Locate the cell with the specified text and output its [X, Y] center coordinate. 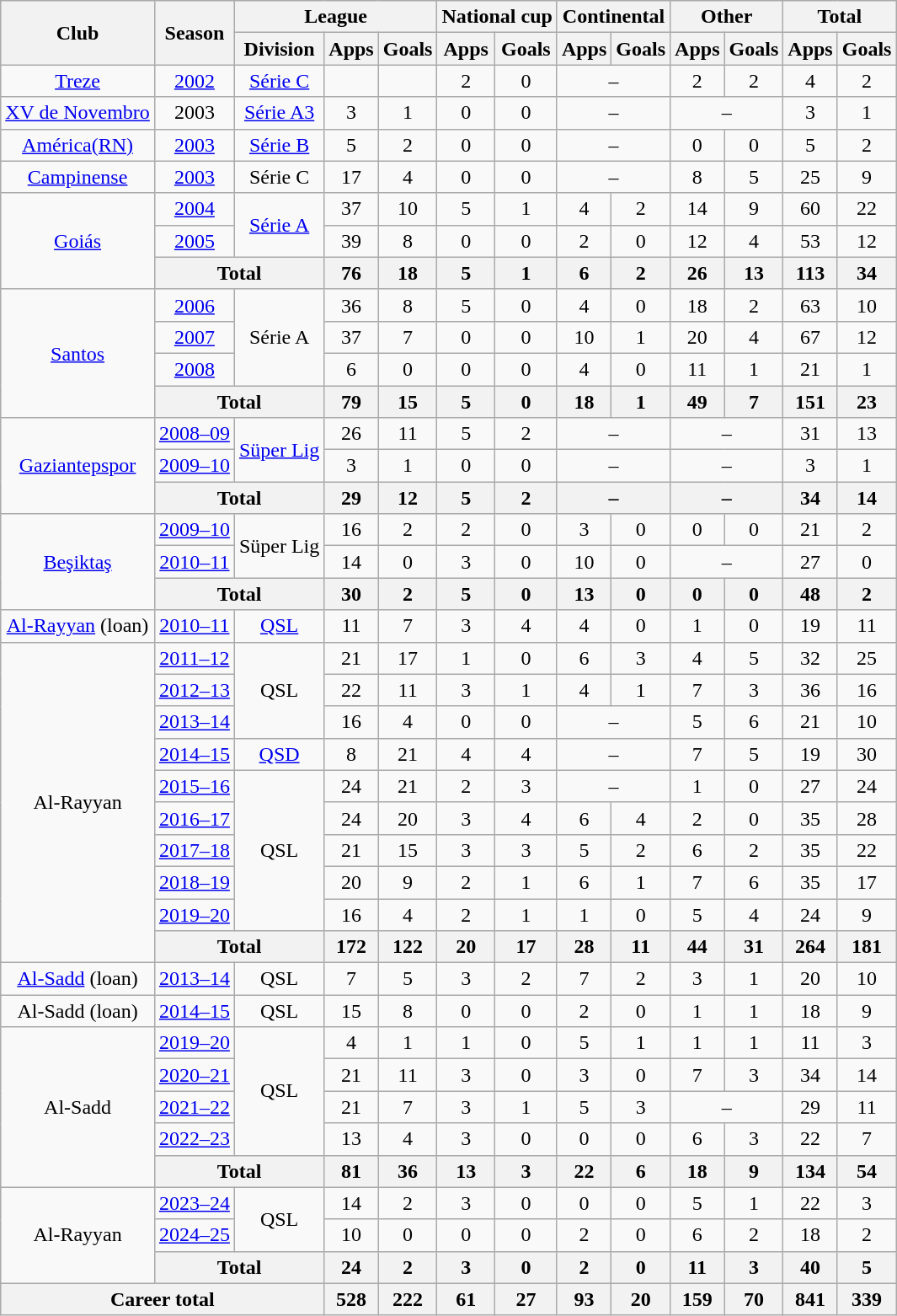
122 [408, 947]
23 [867, 402]
Other [727, 17]
264 [810, 947]
Al-Rayyan (loan) [77, 626]
181 [867, 947]
2012–13 [194, 690]
2004 [194, 209]
40 [810, 1267]
Treze [77, 81]
2023–24 [194, 1203]
Club [77, 33]
2007 [194, 337]
Beşiktaş [77, 562]
339 [867, 1299]
61 [466, 1299]
Série B [279, 145]
América(RN) [77, 145]
2002 [194, 81]
2017–18 [194, 850]
2008–09 [194, 434]
Campinense [77, 177]
93 [584, 1299]
2008 [194, 369]
44 [697, 947]
81 [351, 1171]
67 [810, 337]
Série A3 [279, 113]
70 [754, 1299]
172 [351, 947]
2020–21 [194, 1075]
Division [279, 49]
134 [810, 1171]
151 [810, 402]
Gaziantepspor [77, 466]
76 [351, 273]
79 [351, 402]
49 [697, 402]
2016–17 [194, 818]
528 [351, 1299]
2015–16 [194, 786]
63 [810, 305]
Al-Sadd [77, 1107]
Continental [613, 17]
2022–23 [194, 1139]
League [335, 17]
39 [351, 241]
2021–22 [194, 1107]
53 [810, 241]
113 [810, 273]
Career total [163, 1299]
222 [408, 1299]
National cup [497, 17]
48 [810, 594]
159 [697, 1299]
XV de Novembro [77, 113]
2024–25 [194, 1235]
54 [867, 1171]
2005 [194, 241]
Season [194, 33]
Goiás [77, 241]
2006 [194, 305]
2011–12 [194, 658]
Santos [77, 353]
60 [810, 209]
841 [810, 1299]
32 [810, 658]
2018–19 [194, 882]
QSD [279, 754]
